Find where the given text appears and provide that cell's center as (X, Y) coordinate. 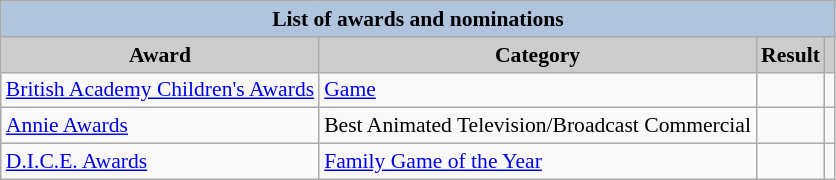
Best Animated Television/Broadcast Commercial (538, 126)
Annie Awards (160, 126)
Family Game of the Year (538, 162)
D.I.C.E. Awards (160, 162)
British Academy Children's Awards (160, 90)
Category (538, 55)
Result (790, 55)
Award (160, 55)
Game (538, 90)
List of awards and nominations (418, 19)
